Return [X, Y] of the center of cell containing provided text 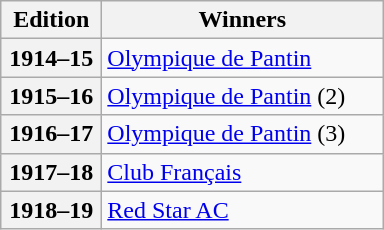
1916–17 [52, 134]
1917–18 [52, 172]
Olympique de Pantin (2) [242, 96]
Club Français [242, 172]
Olympique de Pantin [242, 58]
1914–15 [52, 58]
1918–19 [52, 210]
Winners [242, 20]
Edition [52, 20]
Red Star AC [242, 210]
1915–16 [52, 96]
Olympique de Pantin (3) [242, 134]
